Detect which cell encompasses the target text, then output its [x, y] center coordinate. 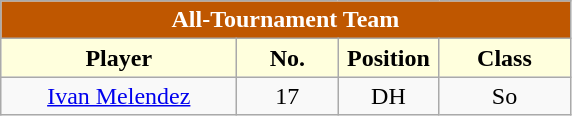
So [504, 96]
Player [119, 58]
No. [288, 58]
Class [504, 58]
Ivan Melendez [119, 96]
DH [388, 96]
All-Tournament Team [286, 20]
Position [388, 58]
17 [288, 96]
